Detect which cell encompasses the target text, then output its (X, Y) center coordinate. 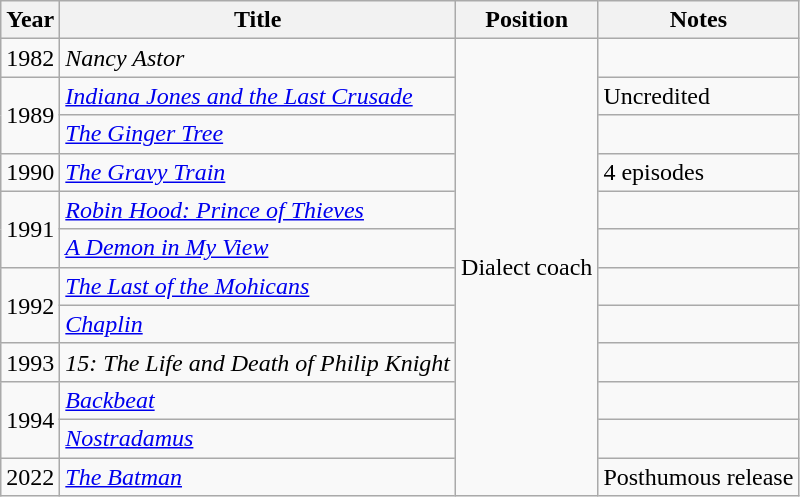
1994 (30, 419)
Position (527, 20)
Notes (698, 20)
Indiana Jones and the Last Crusade (258, 96)
Backbeat (258, 400)
1992 (30, 305)
Nancy Astor (258, 58)
Year (30, 20)
Posthumous release (698, 477)
Chaplin (258, 324)
4 episodes (698, 172)
1982 (30, 58)
Nostradamus (258, 438)
The Last of the Mohicans (258, 286)
A Demon in My View (258, 248)
1990 (30, 172)
The Gravy Train (258, 172)
Uncredited (698, 96)
1993 (30, 362)
1989 (30, 115)
The Batman (258, 477)
2022 (30, 477)
Dialect coach (527, 268)
15: The Life and Death of Philip Knight (258, 362)
Robin Hood: Prince of Thieves (258, 210)
Title (258, 20)
1991 (30, 229)
The Ginger Tree (258, 134)
